Extract the (X, Y) coordinate from the center of the cell holding the provided text.  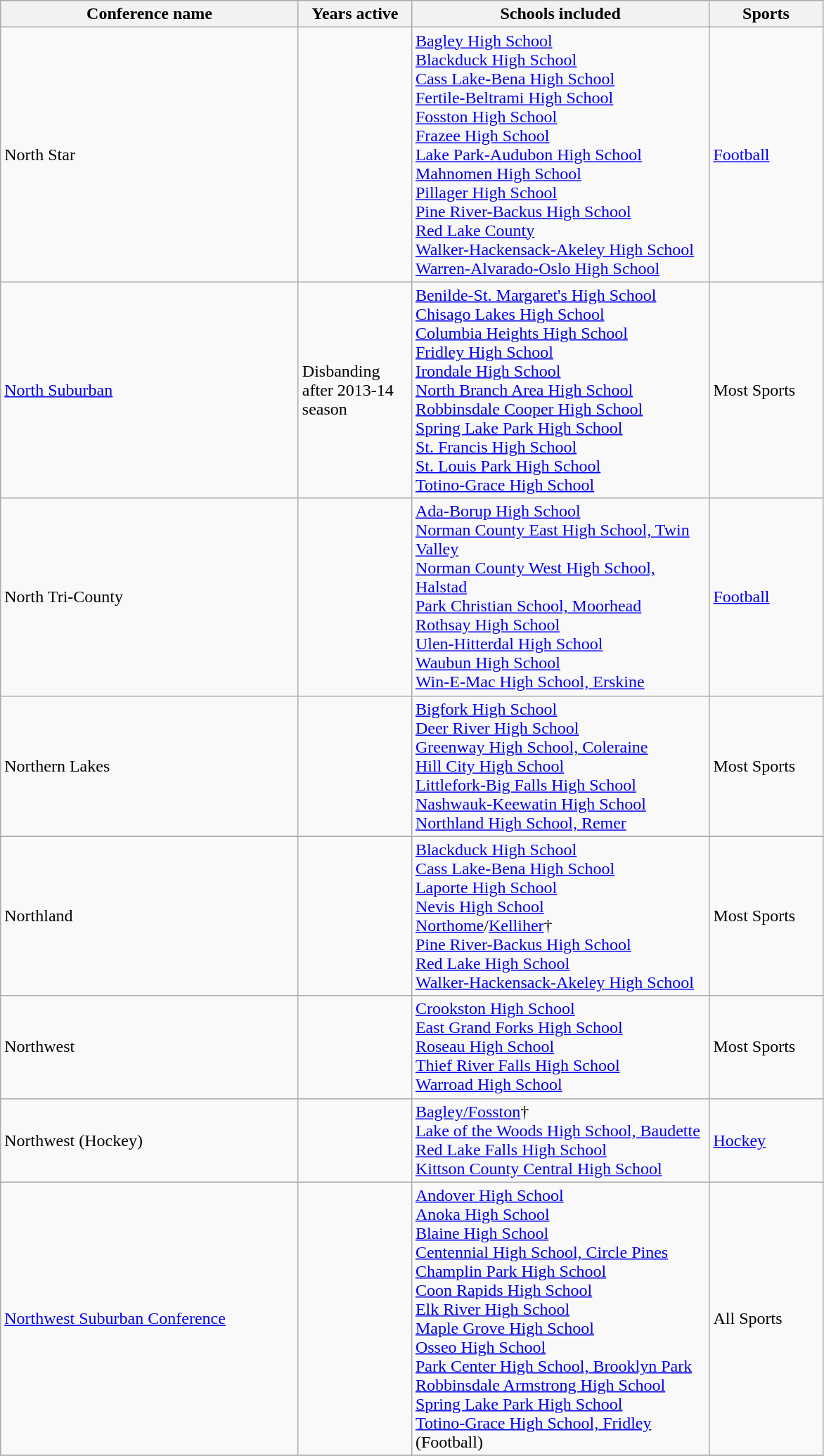
Northland (150, 916)
North Suburban (150, 390)
Northwest (150, 1047)
North Star (150, 155)
Years active (354, 14)
Northwest (Hockey) (150, 1140)
Crookston High SchoolEast Grand Forks High SchoolRoseau High SchoolThief River Falls High SchoolWarroad High School (560, 1047)
Hockey (766, 1140)
Schools included (560, 14)
North Tri-County (150, 597)
Bagley/Fosston†Lake of the Woods High School, BaudetteRed Lake Falls High SchoolKittson County Central High School (560, 1140)
Sports (766, 14)
Northwest Suburban Conference (150, 1318)
Northern Lakes (150, 766)
Disbanding after 2013-14 season (354, 390)
All Sports (766, 1318)
Conference name (150, 14)
